Locate the cell with the specified text and output its [X, Y] center coordinate. 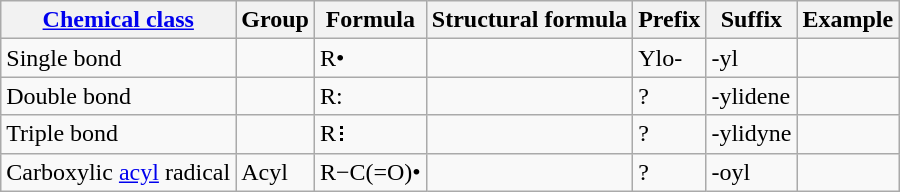
R−C(=O)• [370, 172]
-yl [752, 58]
Acyl [276, 172]
Structural formula [529, 20]
Carboxylic acyl radical [118, 172]
-oyl [752, 172]
R• [370, 58]
-ylidyne [752, 134]
Single bond [118, 58]
Example [848, 20]
Group [276, 20]
Chemical class [118, 20]
-ylidene [752, 96]
Formula [370, 20]
R: [370, 96]
Suffix [752, 20]
Triple bond [118, 134]
Ylo- [670, 58]
R⫶ [370, 134]
Prefix [670, 20]
Double bond [118, 96]
